Scan for the cell matching the given text and deliver its [X, Y] coordinate at center. 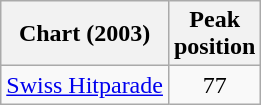
Peakposition [214, 34]
77 [214, 85]
Swiss Hitparade [85, 85]
Chart (2003) [85, 34]
